From the cell containing the given text, extract its center point as [X, Y] coordinate. 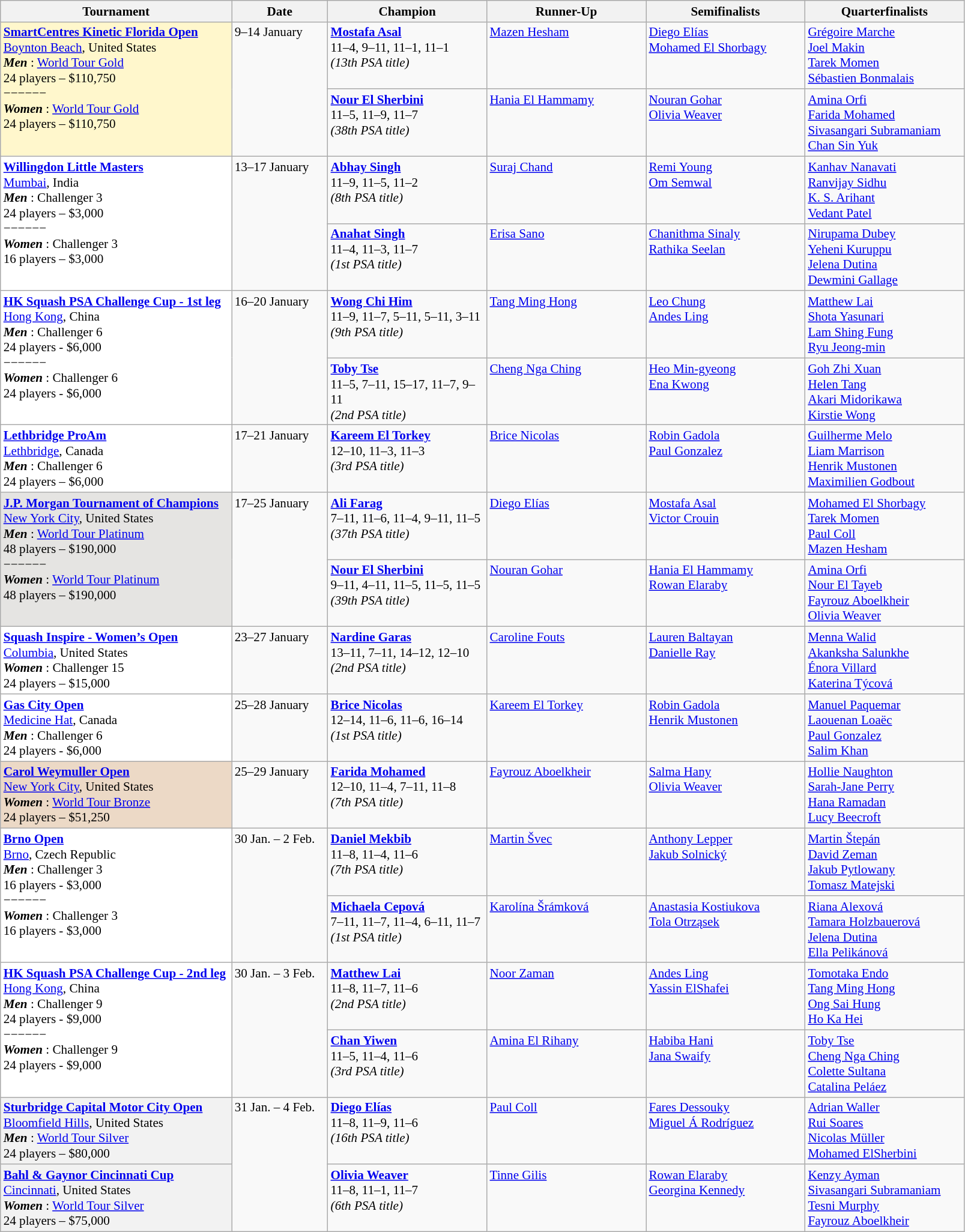
Diego Elías Mohamed El Shorbagy [725, 55]
Kareem El Torkey [567, 728]
Ali Farag7–11, 11–6, 11–4, 9–11, 11–5(37th PSA title) [407, 526]
Michaela Cepová7–11, 11–7, 11–4, 6–11, 11–7(1st PSA title) [407, 929]
Kanhav Nanavati Ranvijay Sidhu K. S. Arihant Vedant Patel [884, 190]
Guilherme Melo Liam Marrison Henrik Mustonen Maximilien Godbout [884, 459]
Gas City Open Medicine Hat, Canada Men : Challenger 624 players - $6,000 [116, 728]
Riana Alexová Tamara Holzbauerová Jelena Dutina Ella Pelikánová [884, 929]
HK Squash PSA Challenge Cup - 2nd leg Hong Kong, China Men : Challenger 924 players - $9,000−−−−−− Women : Challenger 924 players - $9,000 [116, 1030]
Olivia Weaver11–8, 11–1, 11–7(6th PSA title) [407, 1198]
Menna Walid Akanksha Salunkhe Énora Villard Katerina Týcová [884, 660]
Wong Chi Him11–9, 11–7, 5–11, 5–11, 3–11(9th PSA title) [407, 324]
Amina El Rihany [567, 1063]
Salma Hany Olivia Weaver [725, 795]
Nirupama Dubey Yeheni Kuruppu Jelena Dutina Dewmini Gallage [884, 257]
Rowan Elaraby Georgina Kennedy [725, 1198]
Nour El Sherbini11–5, 11–9, 11–7(38th PSA title) [407, 122]
Karolína Šrámková [567, 929]
Matthew Lai Shota Yasunari Lam Shing Fung Ryu Jeong-min [884, 324]
Toby Tse11–5, 7–11, 15–17, 11–7, 9–11(2nd PSA title) [407, 391]
Habiba Hani Jana Swaify [725, 1063]
Lethbridge ProAm Lethbridge, Canada Men : Challenger 624 players – $6,000 [116, 459]
Goh Zhi Xuan Helen Tang Akari Midorikawa Kirstie Wong [884, 391]
Hollie Naughton Sarah-Jane Perry Hana Ramadan Lucy Beecroft [884, 795]
Chan Yiwen11–5, 11–4, 11–6(3rd PSA title) [407, 1063]
Hania El Hammamy Rowan Elaraby [725, 593]
Brice Nicolas12–14, 11–6, 11–6, 16–14(1st PSA title) [407, 728]
Willingdon Little Masters Mumbai, India Men : Challenger 324 players – $3,000−−−−−− Women : Challenger 316 players – $3,000 [116, 223]
Farida Mohamed12–10, 11–4, 7–11, 11–8(7th PSA title) [407, 795]
Daniel Mekbib11–8, 11–4, 11–6(7th PSA title) [407, 862]
Hania El Hammamy [567, 122]
9–14 January [280, 89]
17–21 January [280, 459]
Brice Nicolas [567, 459]
HK Squash PSA Challenge Cup - 1st leg Hong Kong, China Men : Challenger 624 players - $6,000−−−−−− Women : Challenger 624 players - $6,000 [116, 358]
Abhay Singh11–9, 11–5, 11–2(8th PSA title) [407, 190]
Caroline Fouts [567, 660]
Mazen Hesham [567, 55]
Amina Orfi Farida Mohamed Sivasangari Subramaniam Chan Sin Yuk [884, 122]
Mohamed El Shorbagy Tarek Momen Paul Coll Mazen Hesham [884, 526]
Cheng Nga Ching [567, 391]
31 Jan. – 4 Feb. [280, 1164]
Mostafa Asal Victor Crouin [725, 526]
Anastasia Kostiukova Tola Otrząsek [725, 929]
16–20 January [280, 358]
Brno Open Brno, Czech Republic Men : Challenger 316 players - $3,000−−−−−− Women : Challenger 316 players - $3,000 [116, 896]
30 Jan. – 3 Feb. [280, 1030]
13–17 January [280, 223]
Grégoire Marche Joel Makin Tarek Momen Sébastien Bonmalais [884, 55]
Squash Inspire - Women’s Open Columbia, United States Women : Challenger 1524 players – $15,000 [116, 660]
Sturbridge Capital Motor City Open Bloomfield Hills, United States Men : World Tour Silver24 players – $80,000 [116, 1131]
Carol Weymuller Open New York City, United States Women : World Tour Bronze24 players – $51,250 [116, 795]
Fares Dessouky Miguel Á Rodríguez [725, 1131]
Fayrouz Aboelkheir [567, 795]
Lauren Baltayan Danielle Ray [725, 660]
Paul Coll [567, 1131]
Robin Gadola Henrik Mustonen [725, 728]
Date [280, 11]
Nour El Sherbini9–11, 4–11, 11–5, 11–5, 11–5(39th PSA title) [407, 593]
Tang Ming Hong [567, 324]
Kenzy Ayman Sivasangari Subramaniam Tesni Murphy Fayrouz Aboelkheir [884, 1198]
Matthew Lai11–8, 11–7, 11–6(2nd PSA title) [407, 996]
Suraj Chand [567, 190]
Manuel Paquemar Laouenan Loaëc Paul Gonzalez Salim Khan [884, 728]
Anthony Lepper Jakub Solnický [725, 862]
17–25 January [280, 560]
Mostafa Asal11–4, 9–11, 11–1, 11–1(13th PSA title) [407, 55]
25–28 January [280, 728]
23–27 January [280, 660]
Amina Orfi Nour El Tayeb Fayrouz Aboelkheir Olivia Weaver [884, 593]
Robin Gadola Paul Gonzalez [725, 459]
Martin Štepán David Zeman Jakub Pytlowany Tomasz Matejski [884, 862]
Tinne Gilis [567, 1198]
Erisa Sano [567, 257]
Bahl & Gaynor Cincinnati Cup Cincinnati, United States Women : World Tour Silver24 players – $75,000 [116, 1198]
Kareem El Torkey12–10, 11–3, 11–3(3rd PSA title) [407, 459]
Tournament [116, 11]
Tomotaka Endo Tang Ming Hong Ong Sai Hung Ho Ka Hei [884, 996]
25–29 January [280, 795]
Nouran Gohar Olivia Weaver [725, 122]
Leo Chung Andes Ling [725, 324]
Nardine Garas13–11, 7–11, 14–12, 12–10(2nd PSA title) [407, 660]
Runner-Up [567, 11]
Noor Zaman [567, 996]
Heo Min-gyeong Ena Kwong [725, 391]
Chanithma Sinaly Rathika Seelan [725, 257]
Quarterfinalists [884, 11]
Andes Ling Yassin ElShafei [725, 996]
Diego Elías [567, 526]
Martin Švec [567, 862]
Champion [407, 11]
Diego Elías11–8, 11–9, 11–6(16th PSA title) [407, 1131]
Toby Tse Cheng Nga Ching Colette Sultana Catalina Peláez [884, 1063]
Remi Young Om Semwal [725, 190]
30 Jan. – 2 Feb. [280, 896]
Adrian Waller Rui Soares Nicolas Müller Mohamed ElSherbini [884, 1131]
Anahat Singh11–4, 11–3, 11–7(1st PSA title) [407, 257]
Semifinalists [725, 11]
Nouran Gohar [567, 593]
